Capture the cell that displays the provided text and extract its [X, Y] central coordinate. 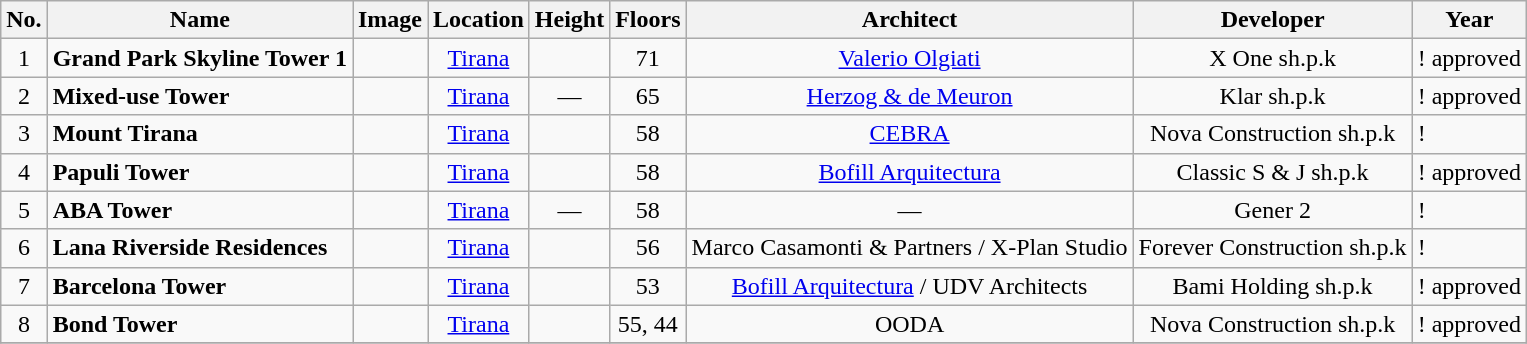
Gener 2 [1272, 210]
Barcelona Tower [200, 286]
Developer [1272, 20]
Location [479, 20]
Mixed-use Tower [200, 96]
Klar sh.p.k [1272, 96]
1 [24, 58]
3 [24, 134]
Floors [648, 20]
Grand Park Skyline Tower 1 [200, 58]
Marco Casamonti & Partners / X-Plan Studio [910, 248]
Bami Holding sh.p.k [1272, 286]
Forever Construction sh.p.k [1272, 248]
Height [569, 20]
71 [648, 58]
65 [648, 96]
55, 44 [648, 324]
Architect [910, 20]
Papuli Tower [200, 172]
56 [648, 248]
No. [24, 20]
5 [24, 210]
2 [24, 96]
Bond Tower [200, 324]
Year [1469, 20]
Lana Riverside Residences [200, 248]
53 [648, 286]
7 [24, 286]
CEBRA [910, 134]
Valerio Olgiati [910, 58]
Classic S & J sh.p.k [1272, 172]
6 [24, 248]
Bofill Arquitectura [910, 172]
Image [390, 20]
4 [24, 172]
OODA [910, 324]
Herzog & de Meuron [910, 96]
Bofill Arquitectura / UDV Architects [910, 286]
Mount Tirana [200, 134]
Name [200, 20]
8 [24, 324]
ABA Tower [200, 210]
X One sh.p.k [1272, 58]
